Provide the (X, Y) coordinate of the cell's center where the given text is located.  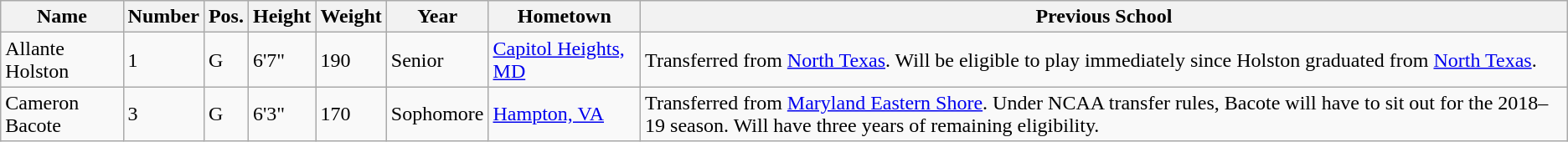
Sophomore (437, 114)
Capitol Heights, MD (565, 60)
Previous School (1104, 17)
Hampton, VA (565, 114)
Name (62, 17)
190 (351, 60)
Height (281, 17)
Allante Holston (62, 60)
Number (163, 17)
Cameron Bacote (62, 114)
170 (351, 114)
Year (437, 17)
Transferred from North Texas. Will be eligible to play immediately since Holston graduated from North Texas. (1104, 60)
Weight (351, 17)
1 (163, 60)
Pos. (226, 17)
3 (163, 114)
6'3" (281, 114)
6'7" (281, 60)
Hometown (565, 17)
Senior (437, 60)
